Return (X, Y) of the center of cell containing provided text 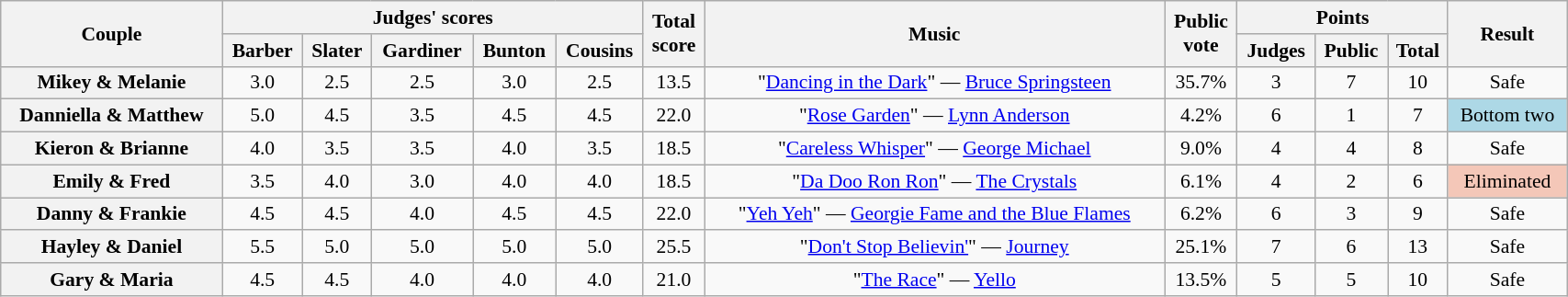
Couple (112, 33)
Danniella & Matthew (112, 116)
Slater (336, 51)
Kieron & Brianne (112, 149)
25.5 (673, 247)
Cousins (600, 51)
Totalscore (673, 33)
"The Race" — Yello (935, 280)
Danny & Frankie (112, 214)
1 (1350, 116)
Judges' scores (433, 17)
Total (1417, 51)
Result (1506, 33)
Mikey & Melanie (112, 83)
25.1% (1201, 247)
5.5 (263, 247)
Bunton (514, 51)
21.0 (673, 280)
"Dancing in the Dark" — Bruce Springsteen (935, 83)
13.5 (673, 83)
Eliminated (1506, 181)
9.0% (1201, 149)
"Yeh Yeh" — Georgie Fame and the Blue Flames (935, 214)
Judges (1277, 51)
13 (1417, 247)
2 (1350, 181)
35.7% (1201, 83)
6.2% (1201, 214)
4.2% (1201, 116)
8 (1417, 149)
Emily & Fred (112, 181)
Gardiner (423, 51)
Gary & Maria (112, 280)
Publicvote (1201, 33)
Public (1350, 51)
6.1% (1201, 181)
Bottom two (1506, 116)
"Da Doo Ron Ron" — The Crystals (935, 181)
Barber (263, 51)
"Rose Garden" — Lynn Anderson (935, 116)
"Careless Whisper" — George Michael (935, 149)
Hayley & Daniel (112, 247)
Music (935, 33)
9 (1417, 214)
Points (1343, 17)
"Don't Stop Believin'" — Journey (935, 247)
13.5% (1201, 280)
